Extract the [X, Y] coordinate from the center of the cell holding the provided text.  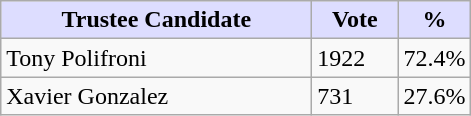
1922 [355, 58]
27.6% [434, 96]
Xavier Gonzalez [156, 96]
72.4% [434, 58]
Vote [355, 20]
Tony Polifroni [156, 58]
Trustee Candidate [156, 20]
% [434, 20]
731 [355, 96]
